Determine the (x, y) coordinate at the center of the cell enclosing the given text.  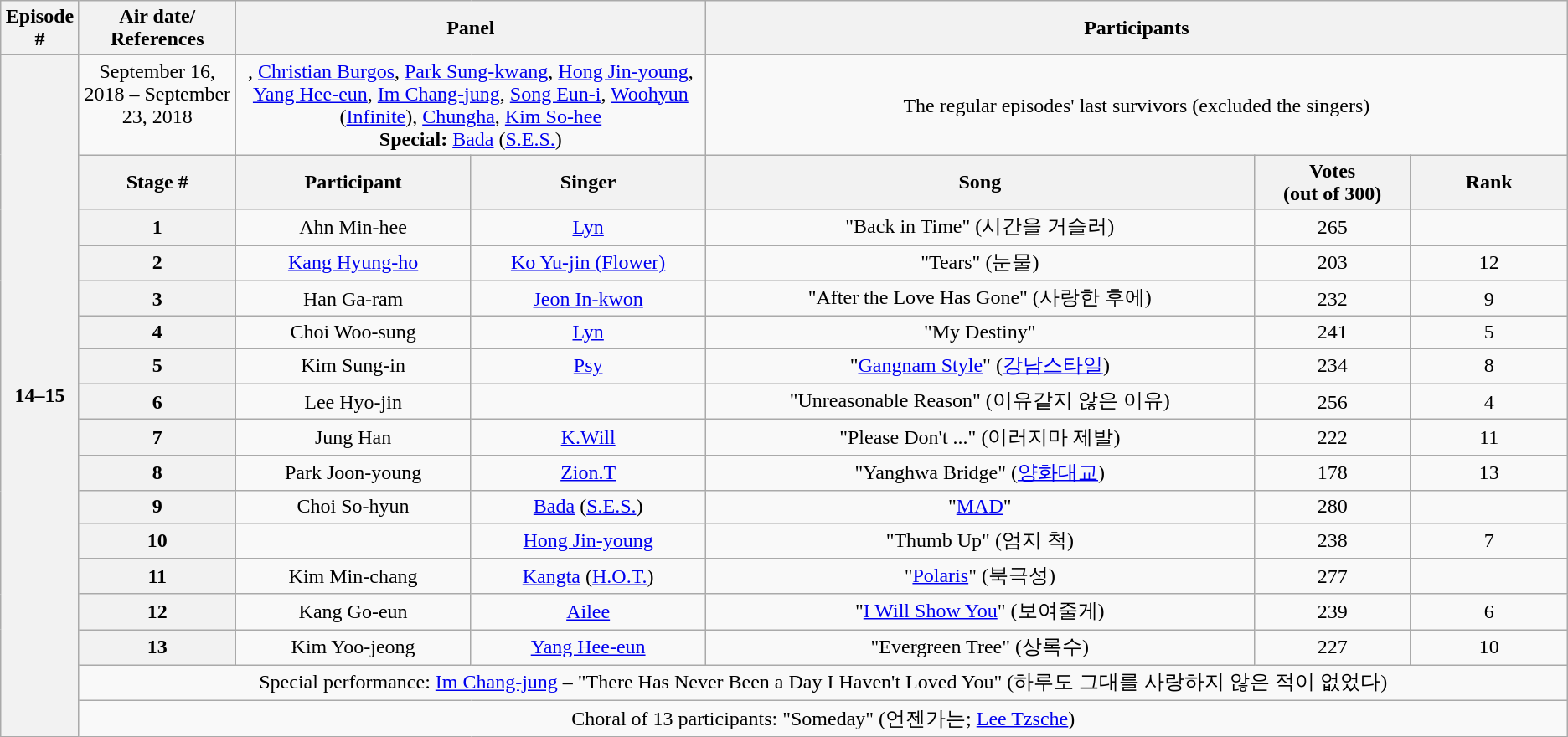
"Tears" (눈물) (980, 263)
Air date/References (157, 28)
"After the Love Has Gone" (사랑한 후에) (980, 298)
238 (1332, 541)
Kang Go-eun (353, 611)
"Thumb Up" (엄지 척) (980, 541)
"MAD" (980, 507)
1 (157, 228)
178 (1332, 472)
Participant (353, 183)
Choi Woo-sung (353, 332)
"Polaris" (북극성) (980, 576)
234 (1332, 367)
Choi So-hyun (353, 507)
"Back in Time" (시간을 거슬러) (980, 228)
Ailee (588, 611)
"Gangnam Style" (강남스타일) (980, 367)
3 (157, 298)
Han Ga-ram (353, 298)
Singer (588, 183)
239 (1332, 611)
Psy (588, 367)
September 16, 2018 – September 23, 2018 (157, 106)
Kim Min-chang (353, 576)
277 (1332, 576)
Episode # (40, 28)
Kangta (H.O.T.) (588, 576)
Yang Hee-eun (588, 648)
2 (157, 263)
"Unreasonable Reason" (이유같지 않은 이유) (980, 402)
280 (1332, 507)
232 (1332, 298)
14–15 (40, 396)
"My Destiny" (980, 332)
256 (1332, 402)
K.Will (588, 437)
Jung Han (353, 437)
"Yanghwa Bridge" (양화대교) (980, 472)
Jeon In-kwon (588, 298)
"Evergreen Tree" (상록수) (980, 648)
Special performance: Im Chang-jung – "There Has Never Been a Day I Haven't Loved You" (하루도 그대를 사랑하지 않은 적이 없었다) (823, 683)
Kim Sung-in (353, 367)
Kim Yoo-jeong (353, 648)
Zion.T (588, 472)
Votes(out of 300) (1332, 183)
227 (1332, 648)
Bada (S.E.S.) (588, 507)
Stage # (157, 183)
"I Will Show You" (보여줄게) (980, 611)
222 (1332, 437)
Park Joon-young (353, 472)
241 (1332, 332)
Ko Yu-jin (Flower) (588, 263)
Song (980, 183)
Panel (471, 28)
Lee Hyo-jin (353, 402)
Kang Hyung-ho (353, 263)
Hong Jin-young (588, 541)
The regular episodes' last survivors (excluded the singers) (1136, 106)
203 (1332, 263)
Ahn Min-hee (353, 228)
265 (1332, 228)
Participants (1136, 28)
Rank (1489, 183)
Choral of 13 participants: "Someday" (언젠가는; Lee Tzsche) (823, 719)
"Please Don't ..." (이러지마 제발) (980, 437)
